Capture the cell that displays the provided text and extract its (X, Y) central coordinate. 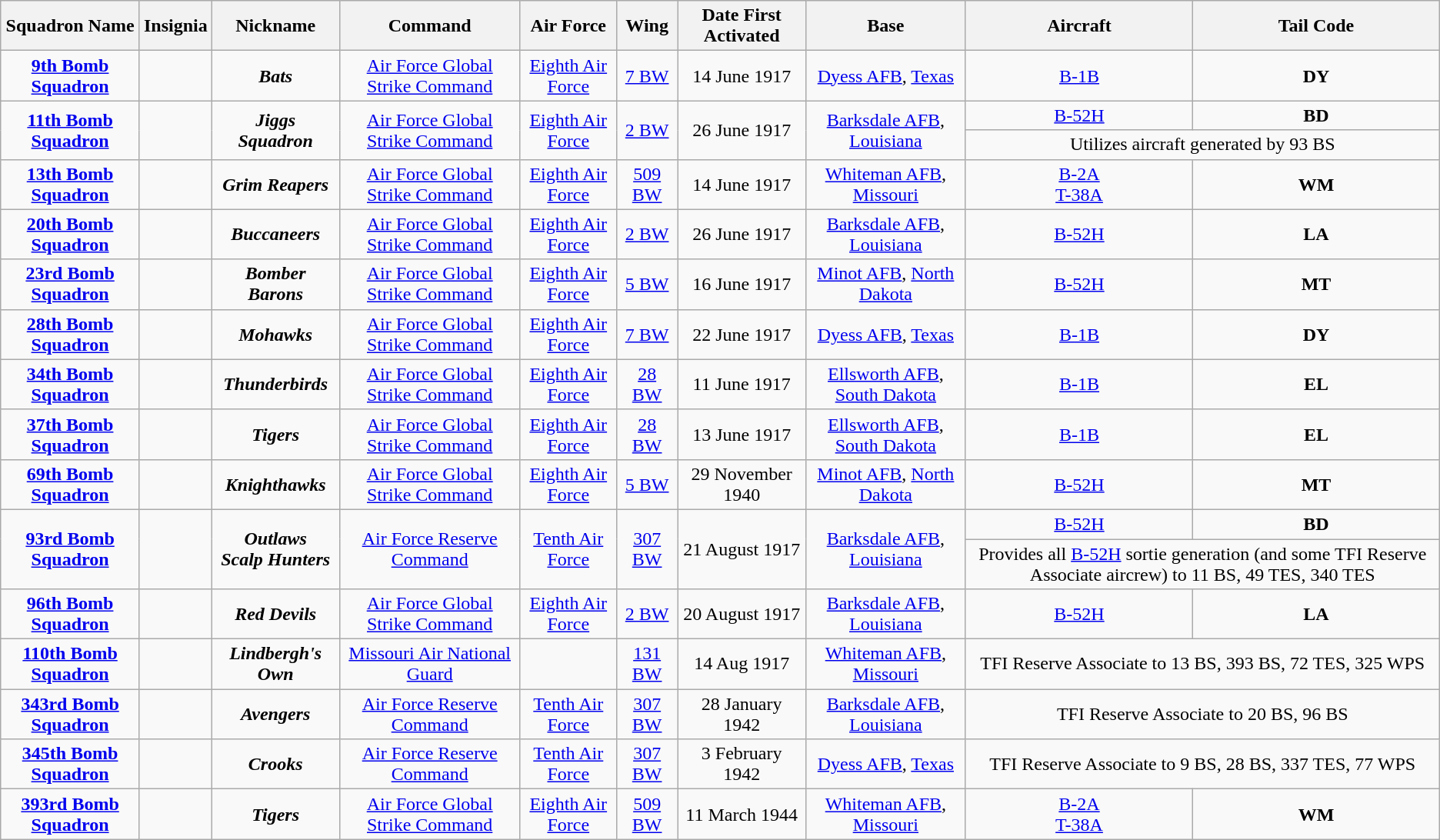
23rd Bomb Squadron (71, 285)
Squadron Name (71, 26)
Avengers (275, 714)
21 August 1917 (742, 549)
29 November 1940 (742, 485)
110th Bomb Squadron (71, 665)
13 June 1917 (742, 434)
69th Bomb Squadron (71, 485)
393rd Bomb Squadron (71, 814)
Jiggs Squadron (275, 130)
Bats (275, 75)
20 August 1917 (742, 614)
Crooks (275, 765)
Red Devils (275, 614)
Command (429, 26)
Utilizes aircraft generated by 93 BS (1202, 145)
11th Bomb Squadron (71, 130)
93rd Bomb Squadron (71, 549)
13th Bomb Squadron (71, 185)
TFI Reserve Associate to 13 BS, 393 BS, 72 TES, 325 WPS (1202, 665)
131 BW (647, 665)
TFI Reserve Associate to 20 BS, 96 BS (1202, 714)
Wing (647, 26)
37th Bomb Squadron (71, 434)
Knighthawks (275, 485)
TFI Reserve Associate to 9 BS, 28 BS, 337 TES, 77 WPS (1202, 765)
345th Bomb Squadron (71, 765)
OutlawsScalp Hunters (275, 549)
28th Bomb Squadron (71, 334)
343rd Bomb Squadron (71, 714)
Tail Code (1317, 26)
Insignia (175, 26)
Nickname (275, 26)
11 June 1917 (742, 385)
Provides all B-52H sortie generation (and some TFI Reserve Associate aircrew) to 11 BS, 49 TES, 340 TES (1202, 563)
Lindbergh's Own (275, 665)
Base (885, 26)
9th Bomb Squadron (71, 75)
11 March 1944 (742, 814)
34th Bomb Squadron (71, 385)
14 Aug 1917 (742, 665)
Air Force (568, 26)
Aircraft (1078, 26)
28 January 1942 (742, 714)
Missouri Air National Guard (429, 665)
96th Bomb Squadron (71, 614)
Buccaneers (275, 234)
16 June 1917 (742, 285)
3 February 1942 (742, 765)
22 June 1917 (742, 334)
Grim Reapers (275, 185)
Thunderbirds (275, 385)
Mohawks (275, 334)
Date First Activated (742, 26)
Bomber Barons (275, 285)
20th Bomb Squadron (71, 234)
